Locate the cell with the specified text and output its [X, Y] center coordinate. 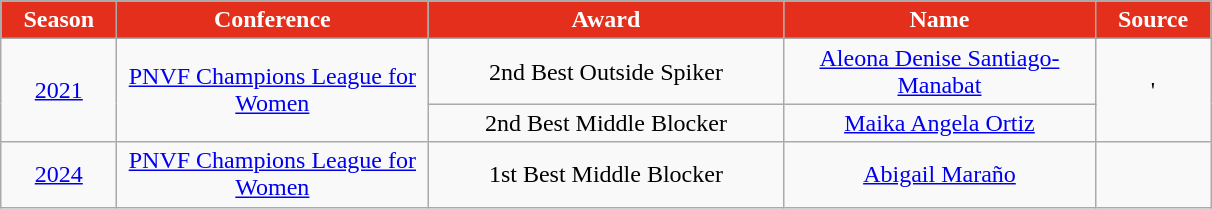
1st Best Middle Blocker [606, 174]
2024 [59, 174]
Maika Angela Ortiz [940, 123]
' [1153, 90]
Season [59, 20]
Aleona Denise Santiago-Manabat [940, 72]
2021 [59, 90]
2nd Best Middle Blocker [606, 123]
Award [606, 20]
Abigail Maraño [940, 174]
Conference [272, 20]
2nd Best Outside Spiker [606, 72]
Name [940, 20]
Source [1153, 20]
